Output the [x, y] coordinate of the center of the cell containing the given text.  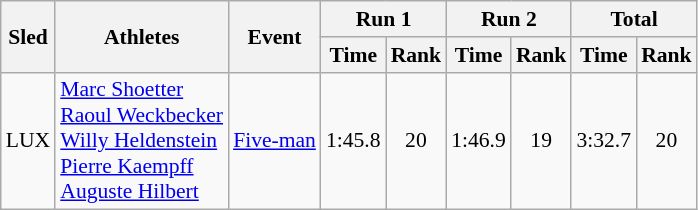
3:32.7 [604, 141]
Five-man [274, 141]
LUX [28, 141]
Sled [28, 36]
Total [634, 19]
1:45.8 [354, 141]
Marc ShoetterRaoul WeckbeckerWilly HeldensteinPierre KaempffAuguste Hilbert [142, 141]
Event [274, 36]
1:46.9 [478, 141]
Run 1 [384, 19]
Run 2 [508, 19]
Athletes [142, 36]
19 [542, 141]
